Output the (x, y) coordinate of the center of the cell containing the given text.  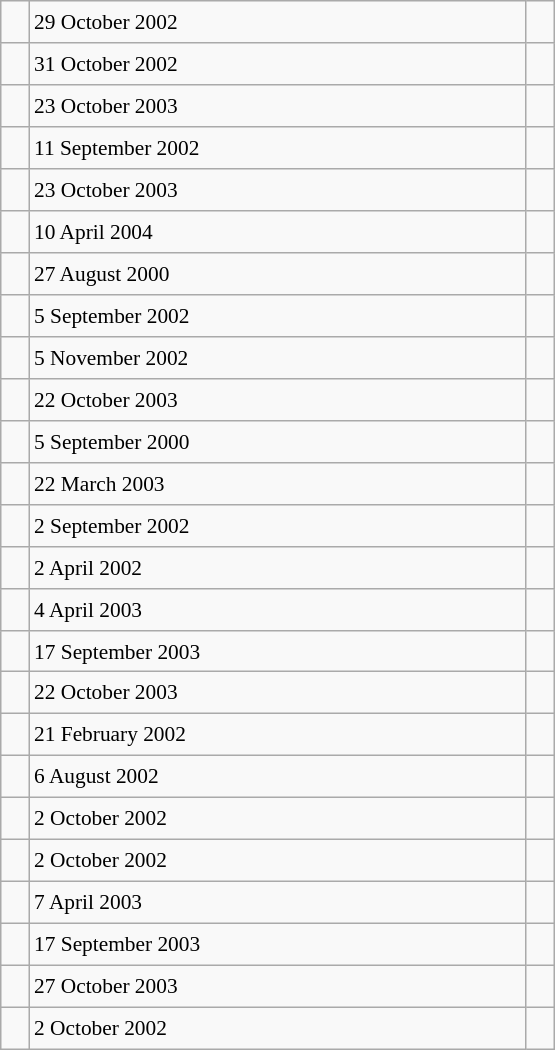
22 March 2003 (278, 483)
5 September 2000 (278, 441)
21 February 2002 (278, 735)
6 August 2002 (278, 777)
27 October 2003 (278, 986)
27 August 2000 (278, 274)
29 October 2002 (278, 22)
2 April 2002 (278, 567)
10 April 2004 (278, 232)
31 October 2002 (278, 64)
5 September 2002 (278, 316)
2 September 2002 (278, 525)
5 November 2002 (278, 358)
11 September 2002 (278, 148)
4 April 2003 (278, 609)
7 April 2003 (278, 903)
